Find where the given text appears and provide that cell's center as (x, y) coordinate. 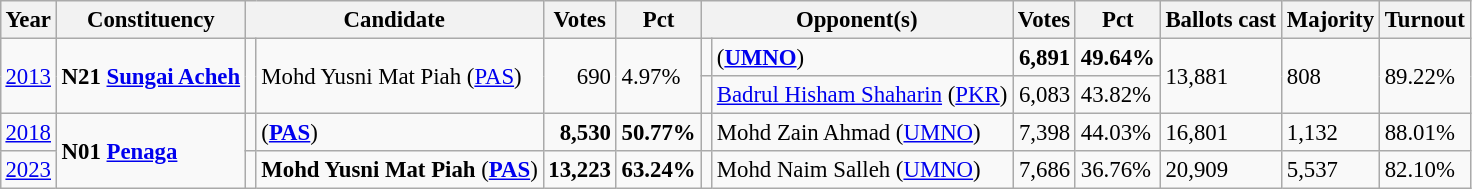
13,881 (1220, 76)
Badrul Hisham Shaharin (PKR) (862, 95)
44.03% (1118, 133)
808 (1330, 76)
7,398 (1044, 133)
88.01% (1424, 133)
43.82% (1118, 95)
N01 Penaga (150, 152)
2023 (28, 170)
690 (580, 76)
(PAS) (400, 133)
6,083 (1044, 95)
1,132 (1330, 133)
5,537 (1330, 170)
4.97% (658, 76)
Opponent(s) (857, 20)
7,686 (1044, 170)
Candidate (394, 20)
89.22% (1424, 76)
Ballots cast (1220, 20)
2018 (28, 133)
36.76% (1118, 170)
6,891 (1044, 57)
2013 (28, 76)
13,223 (580, 170)
Mohd Zain Ahmad (UMNO) (862, 133)
Turnout (1424, 20)
Mohd Naim Salleh (UMNO) (862, 170)
63.24% (658, 170)
16,801 (1220, 133)
82.10% (1424, 170)
20,909 (1220, 170)
Majority (1330, 20)
49.64% (1118, 57)
N21 Sungai Acheh (150, 76)
50.77% (658, 133)
(UMNO) (862, 57)
Year (28, 20)
8,530 (580, 133)
Constituency (150, 20)
